Return the [X, Y] coordinate for the center point of the cell that contains the specified text.  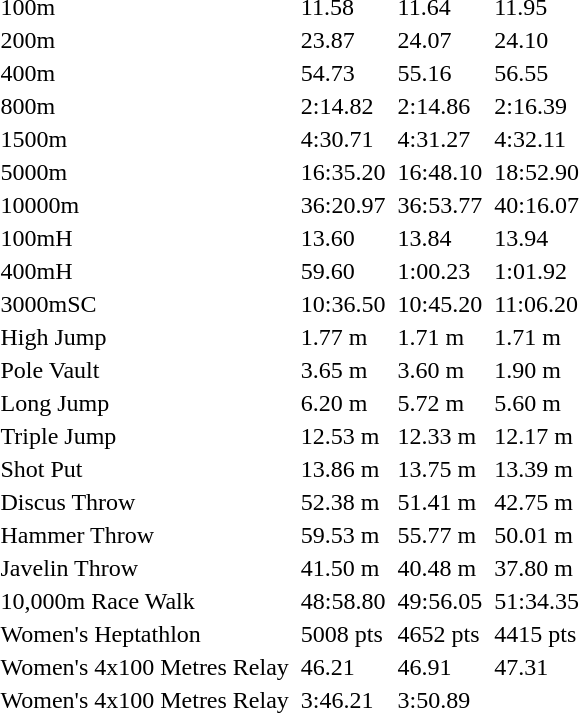
36:53.77 [440, 205]
48:58.80 [343, 601]
5.72 m [440, 403]
52.38 m [343, 502]
1.71 m [440, 337]
4:30.71 [343, 139]
6.20 m [343, 403]
12.33 m [440, 436]
1.77 m [343, 337]
1:00.23 [440, 271]
46.21 [343, 667]
12.53 m [343, 436]
13.86 m [343, 469]
23.87 [343, 40]
36:20.97 [343, 205]
16:35.20 [343, 172]
5008 pts [343, 634]
10:36.50 [343, 304]
10:45.20 [440, 304]
3.60 m [440, 370]
16:48.10 [440, 172]
54.73 [343, 73]
55.77 m [440, 535]
49:56.05 [440, 601]
41.50 m [343, 568]
2:14.82 [343, 106]
2:14.86 [440, 106]
13.60 [343, 238]
4:31.27 [440, 139]
13.75 m [440, 469]
59.60 [343, 271]
4652 pts [440, 634]
24.07 [440, 40]
55.16 [440, 73]
13.84 [440, 238]
51.41 m [440, 502]
40.48 m [440, 568]
46.91 [440, 667]
59.53 m [343, 535]
3.65 m [343, 370]
